Capture the cell that displays the provided text and extract its (x, y) central coordinate. 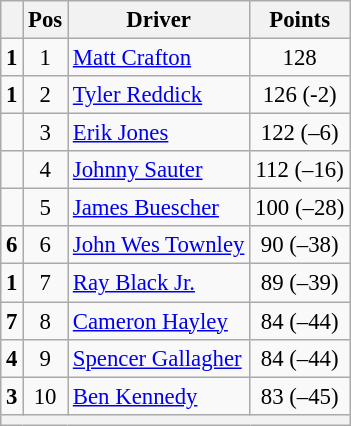
126 (-2) (300, 95)
2 (46, 95)
83 (–45) (300, 396)
Erik Jones (159, 133)
Cameron Hayley (159, 321)
James Buescher (159, 208)
10 (46, 396)
128 (300, 58)
89 (–39) (300, 283)
Johnny Sauter (159, 170)
100 (–28) (300, 208)
Ben Kennedy (159, 396)
Tyler Reddick (159, 95)
122 (–6) (300, 133)
90 (–38) (300, 245)
112 (–16) (300, 170)
Matt Crafton (159, 58)
Pos (46, 20)
Ray Black Jr. (159, 283)
5 (46, 208)
Spencer Gallagher (159, 358)
Points (300, 20)
Driver (159, 20)
John Wes Townley (159, 245)
8 (46, 321)
9 (46, 358)
